Capture the cell that displays the provided text and extract its (x, y) central coordinate. 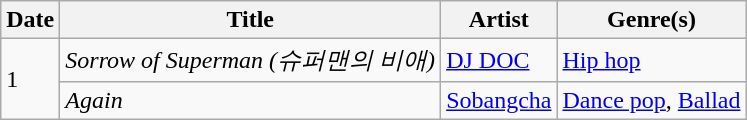
Hip hop (652, 60)
Date (30, 20)
Title (250, 20)
1 (30, 80)
Genre(s) (652, 20)
DJ DOC (499, 60)
Sorrow of Superman (슈퍼맨의 비애) (250, 60)
Dance pop, Ballad (652, 100)
Sobangcha (499, 100)
Artist (499, 20)
Again (250, 100)
